Extract the (x, y) coordinate from the center of the cell holding the provided text.  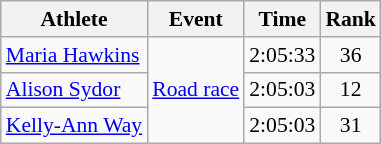
Alison Sydor (74, 90)
2:05:33 (282, 55)
Event (196, 19)
Kelly-Ann Way (74, 126)
Rank (350, 19)
Maria Hawkins (74, 55)
36 (350, 55)
12 (350, 90)
Time (282, 19)
31 (350, 126)
Road race (196, 90)
Athlete (74, 19)
